From the cell containing the given text, extract its center point as [X, Y] coordinate. 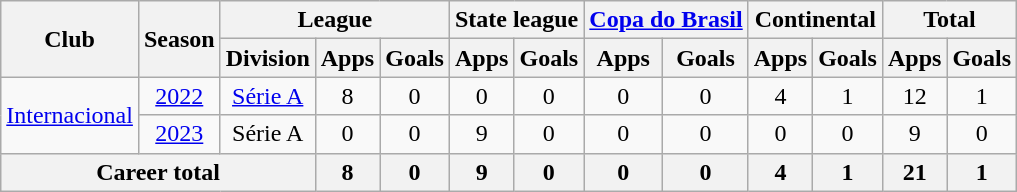
League [334, 20]
12 [914, 96]
State league [516, 20]
Continental [815, 20]
Internacional [70, 115]
Copa do Brasil [666, 20]
Total [949, 20]
Career total [158, 172]
Division [268, 58]
21 [914, 172]
2022 [179, 96]
Club [70, 39]
2023 [179, 134]
Season [179, 39]
